Identify which cell holds the provided text, then report its [X, Y] central coordinate. 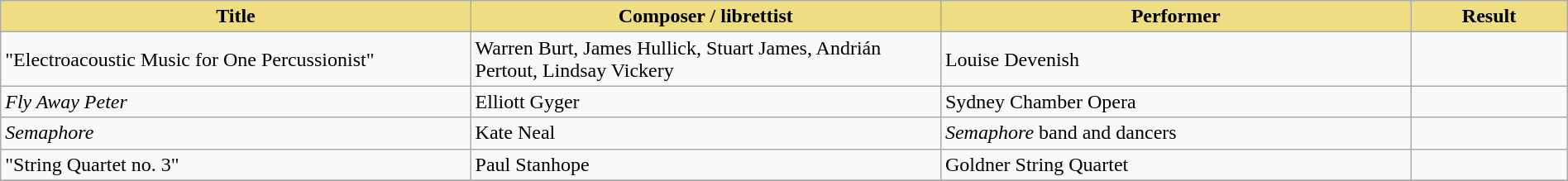
Composer / librettist [705, 17]
Elliott Gyger [705, 102]
Title [236, 17]
Paul Stanhope [705, 164]
Kate Neal [705, 133]
Sydney Chamber Opera [1175, 102]
Goldner String Quartet [1175, 164]
"Electroacoustic Music for One Percussionist" [236, 60]
Semaphore band and dancers [1175, 133]
Performer [1175, 17]
Louise Devenish [1175, 60]
Result [1489, 17]
Fly Away Peter [236, 102]
Semaphore [236, 133]
Warren Burt, James Hullick, Stuart James, Andrián Pertout, Lindsay Vickery [705, 60]
"String Quartet no. 3" [236, 164]
